Identify which cell holds the provided text, then report its (X, Y) central coordinate. 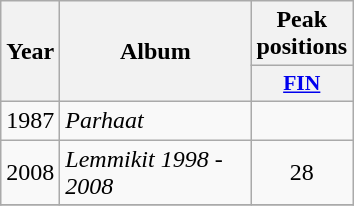
FIN (302, 84)
Album (156, 52)
Peak positions (302, 34)
Lemmikit 1998 - 2008 (156, 172)
28 (302, 172)
1987 (30, 120)
2008 (30, 172)
Year (30, 52)
Parhaat (156, 120)
